Provide the (x, y) coordinate of the cell's center where the given text is located.  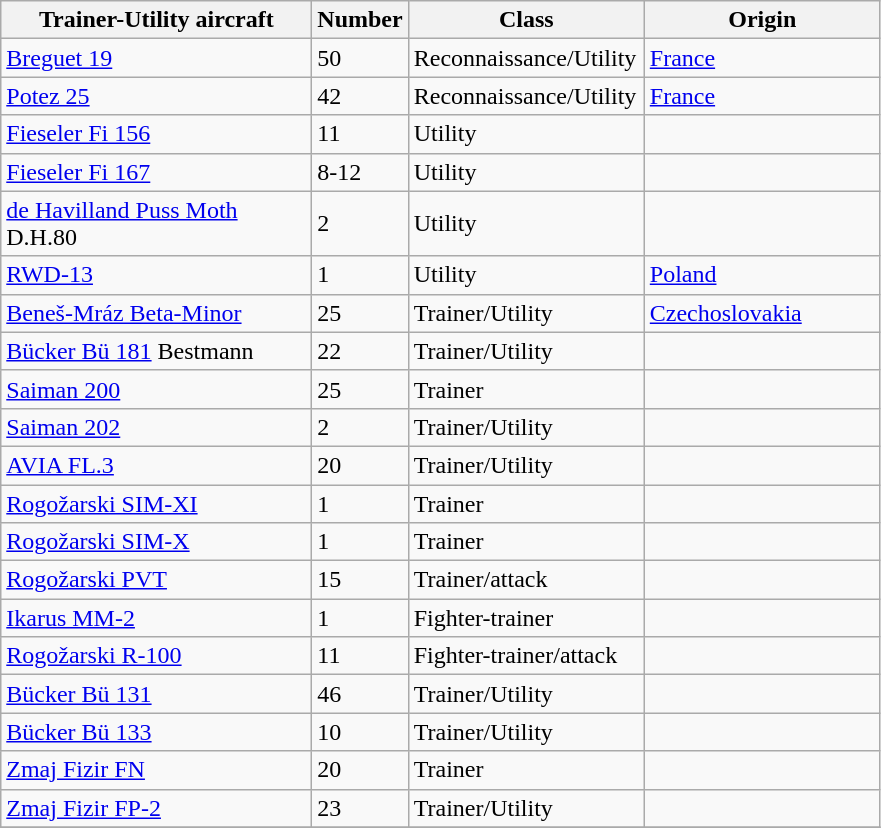
Czechoslovakia (762, 313)
Bücker Bü 181 Bestmann (156, 351)
AVIA FL.3 (156, 465)
Fieseler Fi 156 (156, 134)
Bücker Bü 133 (156, 732)
Beneš-Mráz Beta-Minor (156, 313)
Zmaj Fizir FP-2 (156, 808)
8-12 (360, 172)
Fighter-trainer/attack (526, 656)
RWD-13 (156, 275)
Fighter-trainer (526, 618)
10 (360, 732)
Poland (762, 275)
Rogožarski SIM-X (156, 542)
Saiman 200 (156, 389)
Rogožarski PVT (156, 580)
Ikarus MM-2 (156, 618)
22 (360, 351)
Bücker Bü 131 (156, 694)
50 (360, 58)
Rogožarski SIM-XI (156, 503)
Saiman 202 (156, 427)
Breguet 19 (156, 58)
Zmaj Fizir FN (156, 770)
de Havilland Puss Moth D.H.80 (156, 224)
42 (360, 96)
Trainer/attack (526, 580)
Number (360, 20)
Class (526, 20)
Fieseler Fi 167 (156, 172)
15 (360, 580)
Rogožarski R-100 (156, 656)
Origin (762, 20)
46 (360, 694)
Potez 25 (156, 96)
Trainer-Utility aircraft (156, 20)
23 (360, 808)
